Detect which cell encompasses the target text, then output its [x, y] center coordinate. 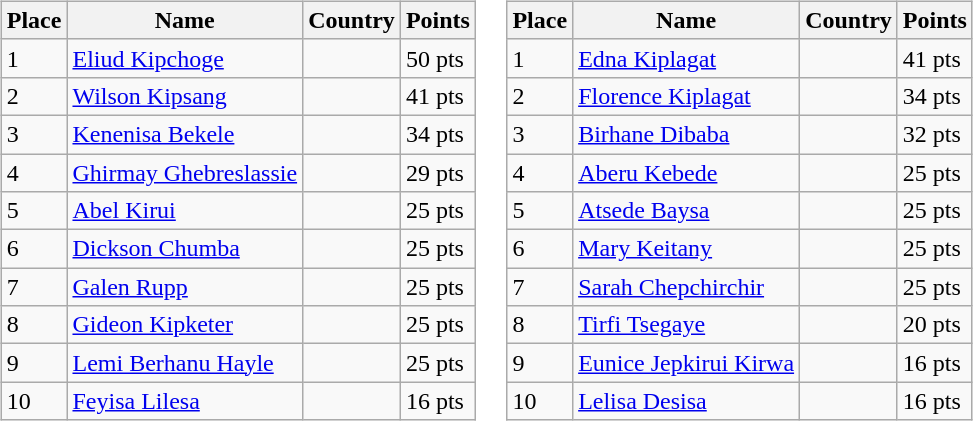
Sarah Chepchirchir [686, 287]
Mary Keitany [686, 249]
20 pts [934, 325]
Ghirmay Ghebreslassie [185, 173]
Atsede Baysa [686, 211]
Galen Rupp [185, 287]
Kenenisa Bekele [185, 134]
Tirfi Tsegaye [686, 325]
Edna Kiplagat [686, 58]
50 pts [438, 58]
Eunice Jepkirui Kirwa [686, 363]
Lemi Berhanu Hayle [185, 363]
Birhane Dibaba [686, 134]
Abel Kirui [185, 211]
29 pts [438, 173]
Florence Kiplagat [686, 96]
Gideon Kipketer [185, 325]
Lelisa Desisa [686, 401]
Aberu Kebede [686, 173]
Eliud Kipchoge [185, 58]
32 pts [934, 134]
Feyisa Lilesa [185, 401]
Dickson Chumba [185, 249]
Wilson Kipsang [185, 96]
